Return [X, Y] of the center of cell containing provided text 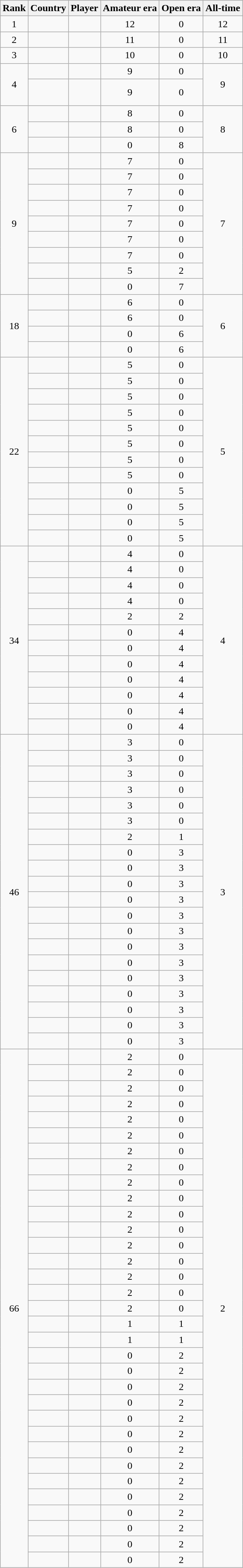
Player [85, 8]
Country [48, 8]
All-time [223, 8]
66 [14, 1308]
Rank [14, 8]
18 [14, 326]
22 [14, 452]
46 [14, 892]
Open era [181, 8]
Amateur era [130, 8]
34 [14, 640]
